Provide the [X, Y] coordinate of the cell's center where the given text is located.  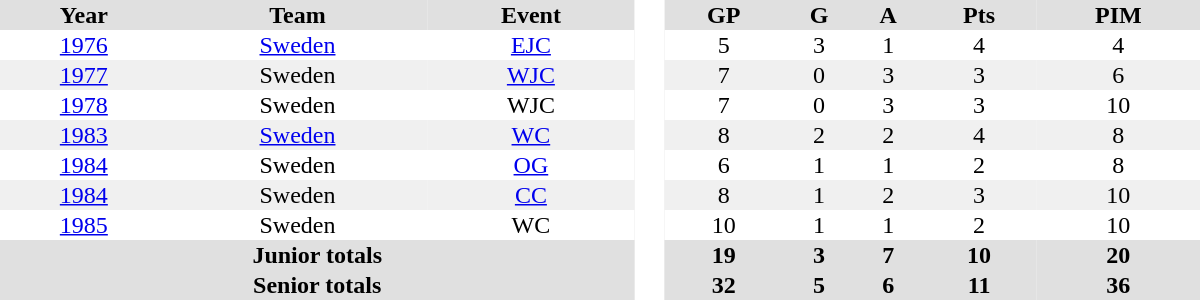
1978 [84, 105]
11 [980, 285]
A [888, 15]
PIM [1118, 15]
Junior totals [317, 255]
Event [530, 15]
Team [298, 15]
32 [724, 285]
1985 [84, 225]
CC [530, 195]
EJC [530, 45]
1977 [84, 75]
OG [530, 165]
36 [1118, 285]
Senior totals [317, 285]
GP [724, 15]
Pts [980, 15]
20 [1118, 255]
1976 [84, 45]
19 [724, 255]
G [818, 15]
1983 [84, 135]
Year [84, 15]
